Provide the [X, Y] coordinate of the cell's center where the given text is located.  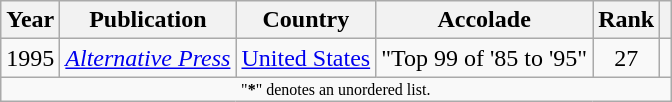
Year [30, 20]
27 [626, 58]
Alternative Press [148, 58]
Publication [148, 20]
Country [306, 20]
Rank [626, 20]
1995 [30, 58]
"*" denotes an unordered list. [336, 89]
"Top 99 of '85 to '95" [484, 58]
United States [306, 58]
Accolade [484, 20]
